Determine the (x, y) coordinate at the center of the cell enclosing the given text.  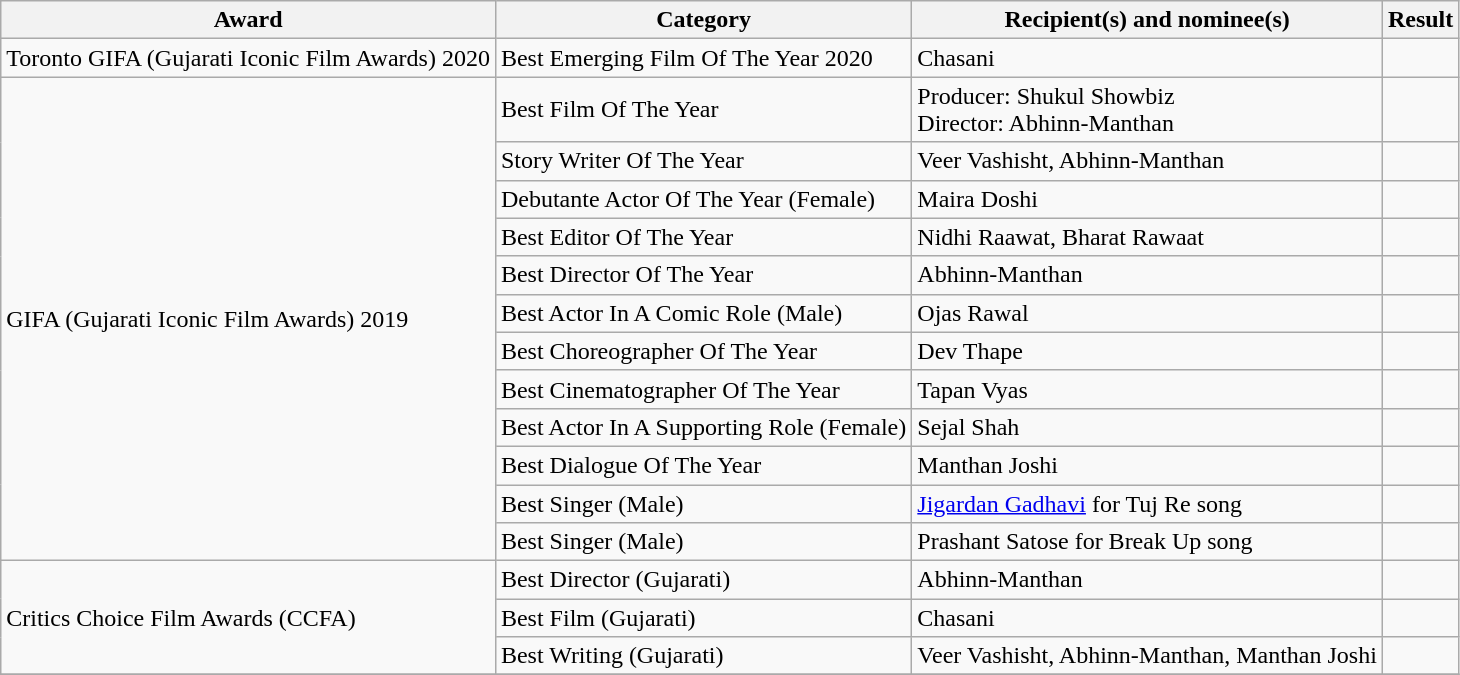
Best Emerging Film Of The Year 2020 (703, 58)
Category (703, 20)
GIFA (Gujarati Iconic Film Awards) 2019 (248, 319)
Best Writing (Gujarati) (703, 656)
Nidhi Raawat, Bharat Rawaat (1148, 237)
Story Writer Of The Year (703, 161)
Tapan Vyas (1148, 389)
Best Dialogue Of The Year (703, 465)
Veer Vashisht, Abhinn-Manthan (1148, 161)
Prashant Satose for Break Up song (1148, 542)
Critics Choice Film Awards (CCFA) (248, 618)
Best Editor Of The Year (703, 237)
Result (1420, 20)
Best Cinematographer Of The Year (703, 389)
Best Choreographer Of The Year (703, 351)
Maira Doshi (1148, 199)
Manthan Joshi (1148, 465)
Best Director (Gujarati) (703, 580)
Best Actor In A Supporting Role (Female) (703, 427)
Best Film Of The Year (703, 110)
Best Actor In A Comic Role (Male) (703, 313)
Toronto GIFA (Gujarati Iconic Film Awards) 2020 (248, 58)
Best Film (Gujarati) (703, 618)
Award (248, 20)
Dev Thape (1148, 351)
Ojas Rawal (1148, 313)
Debutante Actor Of The Year (Female) (703, 199)
Producer: Shukul ShowbizDirector: Abhinn-Manthan (1148, 110)
Recipient(s) and nominee(s) (1148, 20)
Best Director Of The Year (703, 275)
Jigardan Gadhavi for Tuj Re song (1148, 503)
Veer Vashisht, Abhinn-Manthan, Manthan Joshi (1148, 656)
Sejal Shah (1148, 427)
